Output the (X, Y) coordinate of the center of the cell containing the given text.  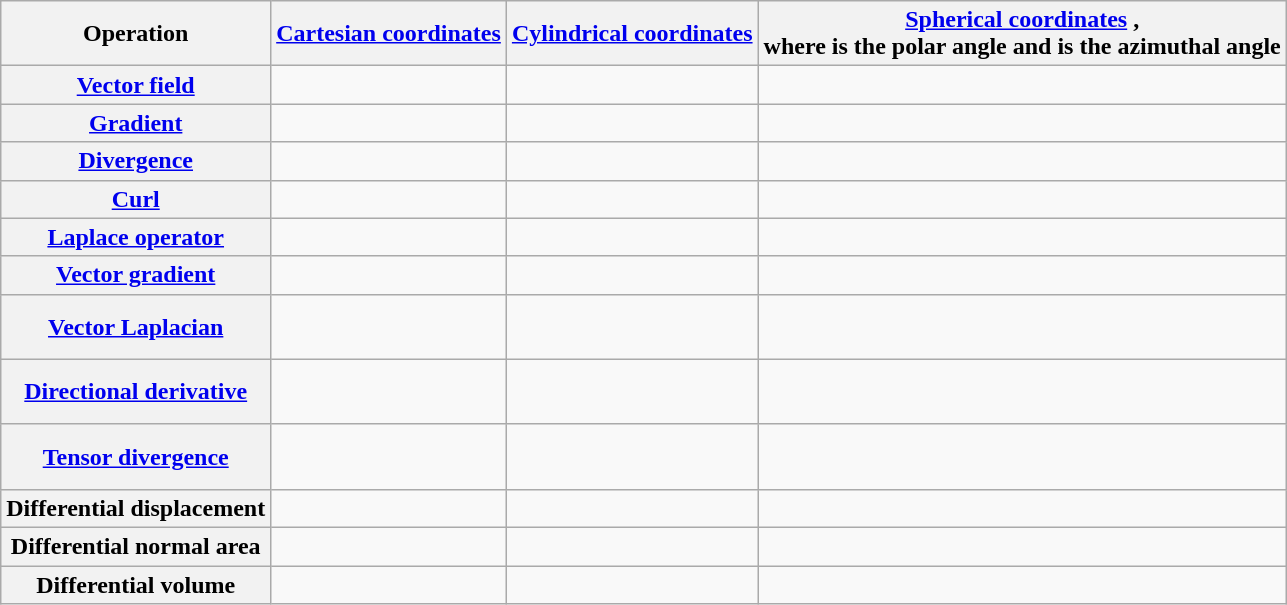
Laplace operator (136, 237)
Gradient (136, 123)
Curl (136, 199)
Differential normal area (136, 546)
Spherical coordinates ,where is the polar angle and is the azimuthal angle (1022, 34)
Vector field (136, 85)
Divergence (136, 161)
Directional derivative (136, 392)
Cartesian coordinates (389, 34)
Operation (136, 34)
Vector Laplacian (136, 326)
Tensor divergence (136, 456)
Differential displacement (136, 508)
Cylindrical coordinates (632, 34)
Vector gradient (136, 275)
Differential volume (136, 585)
